Pinpoint the cell where the given text exists, returning its [x, y] midpoint coordinate. 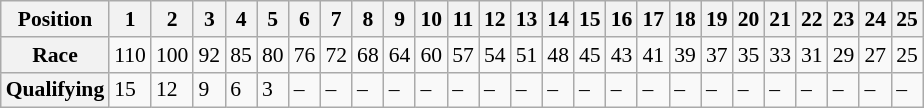
17 [653, 19]
Qualifying [55, 90]
21 [780, 19]
110 [130, 55]
8 [368, 19]
35 [749, 55]
14 [558, 19]
2 [172, 19]
76 [305, 55]
4 [241, 19]
92 [209, 55]
85 [241, 55]
41 [653, 55]
51 [527, 55]
Race [55, 55]
64 [400, 55]
43 [622, 55]
16 [622, 19]
7 [336, 19]
54 [495, 55]
11 [463, 19]
60 [431, 55]
80 [273, 55]
10 [431, 19]
20 [749, 19]
72 [336, 55]
13 [527, 19]
48 [558, 55]
18 [685, 19]
Position [55, 19]
5 [273, 19]
1 [130, 19]
29 [844, 55]
68 [368, 55]
100 [172, 55]
24 [875, 19]
22 [812, 19]
19 [717, 19]
57 [463, 55]
31 [812, 55]
45 [590, 55]
23 [844, 19]
39 [685, 55]
33 [780, 55]
27 [875, 55]
37 [717, 55]
